Return [X, Y] of the center of cell containing provided text 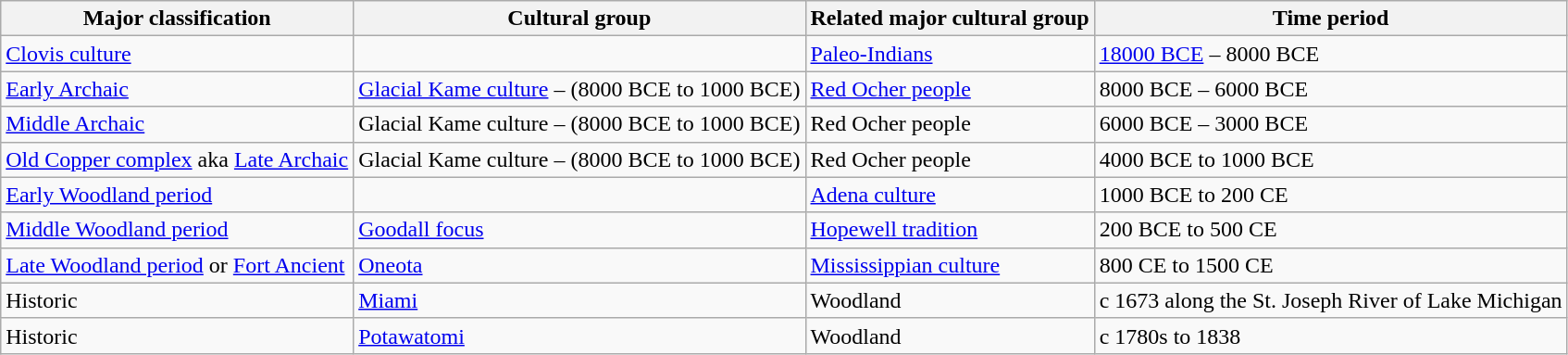
Time period [1331, 19]
Potawatomi [579, 336]
Adena culture [950, 195]
Mississippian culture [950, 265]
200 BCE to 500 CE [1331, 230]
800 CE to 1500 CE [1331, 265]
Major classification [178, 19]
8000 BCE – 6000 BCE [1331, 89]
Old Copper complex aka Late Archaic [178, 159]
18000 BCE – 8000 BCE [1331, 54]
Related major cultural group [950, 19]
Miami [579, 300]
Clovis culture [178, 54]
Early Woodland period [178, 195]
Paleo-Indians [950, 54]
Cultural group [579, 19]
Late Woodland period or Fort Ancient [178, 265]
Early Archaic [178, 89]
6000 BCE – 3000 BCE [1331, 124]
Middle Archaic [178, 124]
c 1673 along the St. Joseph River of Lake Michigan [1331, 300]
Hopewell tradition [950, 230]
c 1780s to 1838 [1331, 336]
Oneota [579, 265]
Goodall focus [579, 230]
4000 BCE to 1000 BCE [1331, 159]
Middle Woodland period [178, 230]
1000 BCE to 200 CE [1331, 195]
